For the text-containing cell, return its midpoint in (X, Y) coordinate format. 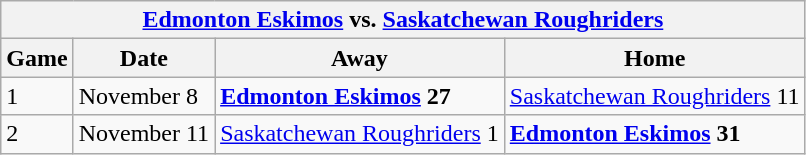
Away (360, 58)
2 (37, 134)
November 8 (144, 96)
Edmonton Eskimos vs. Saskatchewan Roughriders (403, 20)
Game (37, 58)
Home (654, 58)
November 11 (144, 134)
Date (144, 58)
Edmonton Eskimos 31 (654, 134)
Saskatchewan Roughriders 11 (654, 96)
Saskatchewan Roughriders 1 (360, 134)
1 (37, 96)
Edmonton Eskimos 27 (360, 96)
